Provide the (x, y) coordinate of the cell's center where the given text is located.  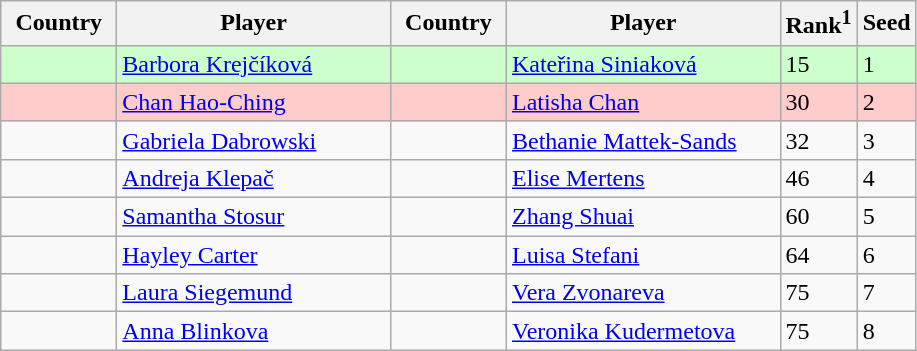
8 (886, 331)
Vera Zvonareva (643, 293)
Seed (886, 24)
1 (886, 64)
Barbora Krejčíková (254, 64)
60 (818, 217)
Andreja Klepač (254, 178)
Veronika Kudermetova (643, 331)
Samantha Stosur (254, 217)
5 (886, 217)
6 (886, 255)
3 (886, 140)
Anna Blinkova (254, 331)
46 (818, 178)
Latisha Chan (643, 102)
Laura Siegemund (254, 293)
Luisa Stefani (643, 255)
Hayley Carter (254, 255)
Gabriela Dabrowski (254, 140)
30 (818, 102)
Rank1 (818, 24)
Chan Hao-Ching (254, 102)
Zhang Shuai (643, 217)
2 (886, 102)
7 (886, 293)
Elise Mertens (643, 178)
15 (818, 64)
64 (818, 255)
Bethanie Mattek-Sands (643, 140)
4 (886, 178)
32 (818, 140)
Kateřina Siniaková (643, 64)
